Extract the [x, y] coordinate from the center of the cell holding the provided text.  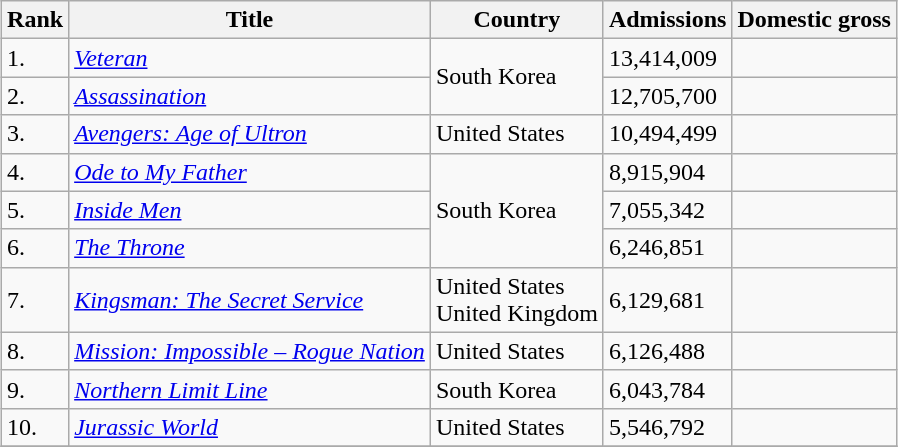
12,705,700 [667, 96]
Jurassic World [250, 427]
7,055,342 [667, 210]
6,129,681 [667, 300]
5,546,792 [667, 427]
6. [36, 248]
Assassination [250, 96]
9. [36, 389]
Mission: Impossible – Rogue Nation [250, 351]
8,915,904 [667, 172]
Northern Limit Line [250, 389]
The Throne [250, 248]
3. [36, 134]
6,246,851 [667, 248]
13,414,009 [667, 58]
10,494,499 [667, 134]
Ode to My Father [250, 172]
10. [36, 427]
United StatesUnited Kingdom [516, 300]
1. [36, 58]
2. [36, 96]
Inside Men [250, 210]
4. [36, 172]
Veteran [250, 58]
7. [36, 300]
5. [36, 210]
Title [250, 20]
Rank [36, 20]
Admissions [667, 20]
6,043,784 [667, 389]
Country [516, 20]
Domestic gross [814, 20]
Avengers: Age of Ultron [250, 134]
8. [36, 351]
Kingsman: The Secret Service [250, 300]
6,126,488 [667, 351]
